Identify which cell holds the provided text, then report its [x, y] central coordinate. 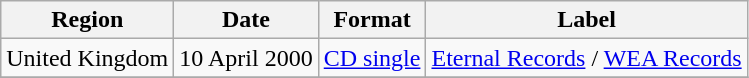
Date [246, 20]
Format [372, 20]
Eternal Records / WEA Records [586, 58]
Region [88, 20]
Label [586, 20]
10 April 2000 [246, 58]
CD single [372, 58]
United Kingdom [88, 58]
